Return the [x, y] coordinate for the center point of the cell that contains the specified text.  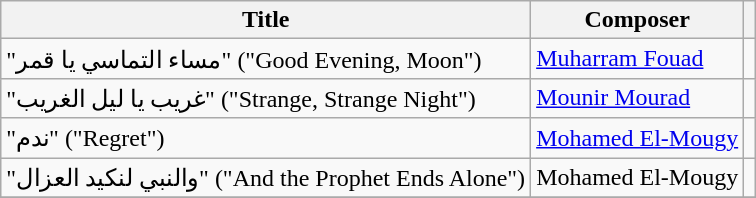
"ندم" ("Regret") [266, 138]
Title [266, 20]
"غريب يا ليل الغريب" ("Strange, Strange Night") [266, 98]
Mounir Mourad [638, 98]
"والنبي لنكيد العزال" ("And the Prophet Ends Alone") [266, 178]
"مساء التماسي يا قمر" ("Good Evening, Moon") [266, 59]
Muharram Fouad [638, 59]
Composer [638, 20]
